Determine the [X, Y] coordinate at the center of the cell enclosing the given text.  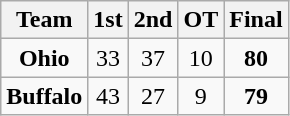
43 [108, 96]
37 [153, 58]
Ohio [44, 58]
2nd [153, 20]
Final [256, 20]
33 [108, 58]
Team [44, 20]
10 [201, 58]
27 [153, 96]
9 [201, 96]
80 [256, 58]
OT [201, 20]
1st [108, 20]
Buffalo [44, 96]
79 [256, 96]
